Determine the [X, Y] coordinate at the center of the cell enclosing the given text.  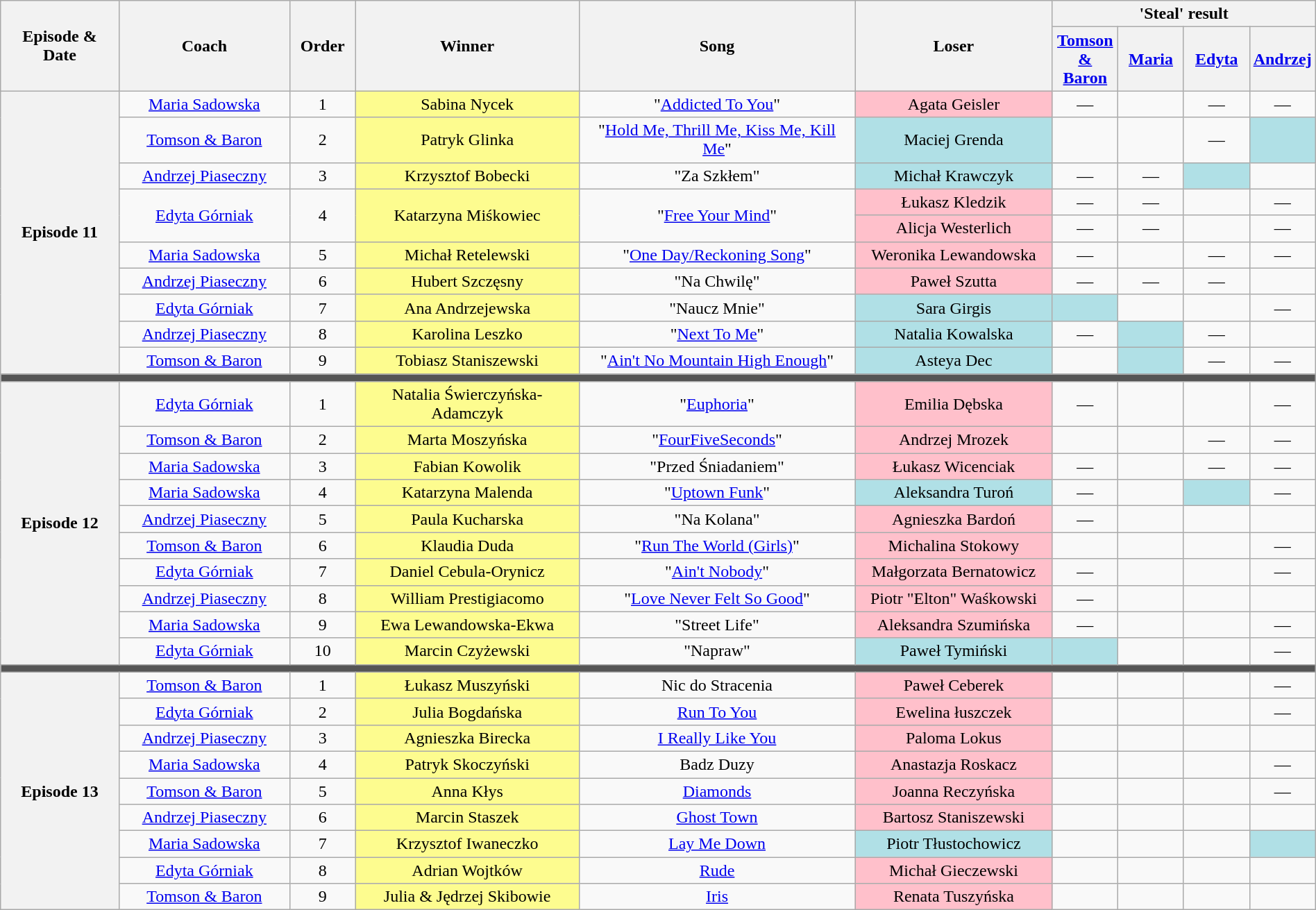
Bartosz Staniszewski [954, 818]
Marcin Czyżewski [467, 651]
Marta Moszyńska [467, 440]
Sabina Nycek [467, 104]
Aleksandra Turoń [954, 493]
Winner [467, 46]
"Naucz Mnie" [717, 307]
Episode 11 [60, 233]
Łukasz Kledzik [954, 202]
Nic do Stracenia [717, 685]
"Ain't Nobody" [717, 572]
10 [322, 651]
"FourFiveSeconds" [717, 440]
Ewelina łuszczek [954, 711]
Ewa Lewandowska-Ekwa [467, 625]
'Steal' result [1184, 14]
Michał Krawczyk [954, 176]
Łukasz Wicenciak [954, 466]
"Uptown Funk" [717, 493]
"Napraw" [717, 651]
Adrian Wojtków [467, 870]
Agnieszka Bardoń [954, 519]
Katarzyna Miśkowiec [467, 215]
Alicja Westerlich [954, 228]
Loser [954, 46]
Karolina Leszko [467, 334]
Klaudia Duda [467, 546]
Agata Geisler [954, 104]
Anna Kłys [467, 791]
Episode 12 [60, 523]
Diamonds [717, 791]
Michał Retelewski [467, 255]
Julia Bogdańska [467, 711]
Daniel Cebula-Orynicz [467, 572]
William Prestigiacomo [467, 598]
Łukasz Muszyński [467, 685]
Edyta [1216, 59]
Paweł Szutta [954, 281]
Patryk Glinka [467, 140]
Aleksandra Szumińska [954, 625]
"Run The World (Girls)" [717, 546]
"Na Chwilę" [717, 281]
Maria [1151, 59]
Lay Me Down [717, 844]
"Next To Me" [717, 334]
Marcin Staszek [467, 818]
Katarzyna Malenda [467, 493]
Maciej Grenda [954, 140]
Piotr "Elton" Waśkowski [954, 598]
"Hold Me, Thrill Me, Kiss Me, Kill Me" [717, 140]
Piotr Tłustochowicz [954, 844]
Hubert Szczęsny [467, 281]
"Ain't No Mountain High Enough" [717, 360]
I Really Like You [717, 738]
"Za Szkłem" [717, 176]
"One Day/Reckoning Song" [717, 255]
Joanna Reczyńska [954, 791]
Andrzej Mrozek [954, 440]
Order [322, 46]
Episode & Date [60, 46]
Episode 13 [60, 791]
Andrzej [1283, 59]
Run To You [717, 711]
Patryk Skoczyński [467, 764]
Ghost Town [717, 818]
Sara Girgis [954, 307]
Ana Andrzejewska [467, 307]
"Addicted To You" [717, 104]
Michał Gieczewski [954, 870]
Paweł Tymiński [954, 651]
"Love Never Felt So Good" [717, 598]
Małgorzata Bernatowicz [954, 572]
"Na Kolana" [717, 519]
Krzysztof Bobecki [467, 176]
Michalina Stokowy [954, 546]
Krzysztof Iwaneczko [467, 844]
Weronika Lewandowska [954, 255]
Coach [204, 46]
Rude [717, 870]
"Euphoria" [717, 404]
Paula Kucharska [467, 519]
"Przed Śniadaniem" [717, 466]
Natalia Kowalska [954, 334]
Anastazja Roskacz [954, 764]
Fabian Kowolik [467, 466]
Tobiasz Staniszewski [467, 360]
"Free Your Mind" [717, 215]
Song [717, 46]
"Street Life" [717, 625]
Paweł Ceberek [954, 685]
Paloma Lokus [954, 738]
Agnieszka Birecka [467, 738]
Badz Duzy [717, 764]
Asteya Dec [954, 360]
Iris [717, 897]
Julia & Jędrzej Skibowie [467, 897]
Renata Tuszyńska [954, 897]
Emilia Dębska [954, 404]
Natalia Świerczyńska-Adamczyk [467, 404]
